For the text-containing cell, return its midpoint in [X, Y] coordinate format. 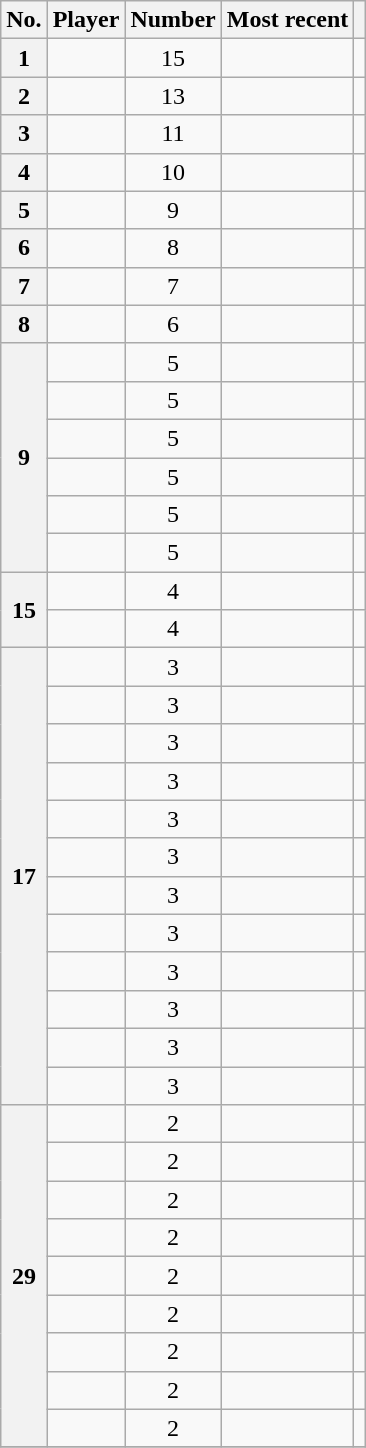
No. [24, 20]
13 [173, 96]
Most recent [288, 20]
11 [173, 134]
Number [173, 20]
1 [24, 58]
17 [24, 876]
29 [24, 1276]
10 [173, 172]
Player [86, 20]
